Provide the [X, Y] coordinate of the cell's center where the given text is located.  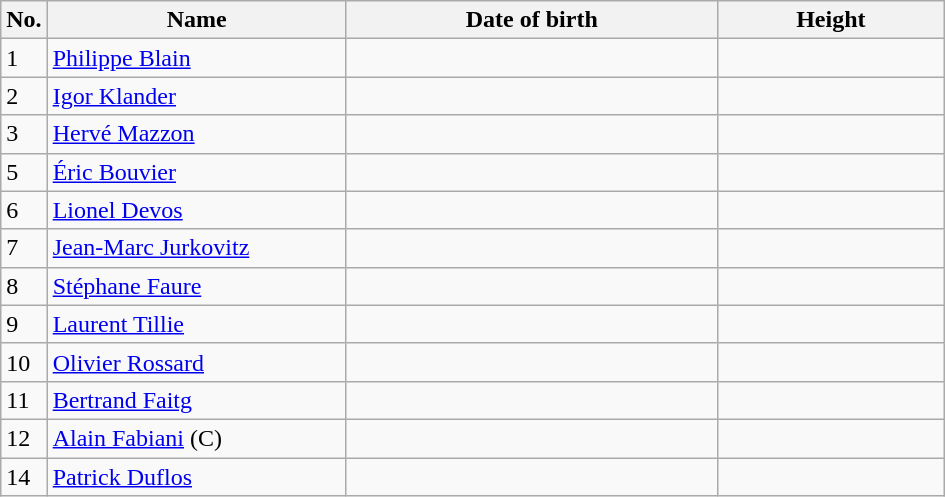
14 [24, 477]
10 [24, 362]
11 [24, 400]
No. [24, 20]
Height [830, 20]
Alain Fabiani (C) [196, 438]
3 [24, 134]
1 [24, 58]
12 [24, 438]
Date of birth [532, 20]
Olivier Rossard [196, 362]
Lionel Devos [196, 210]
Laurent Tillie [196, 324]
8 [24, 286]
5 [24, 172]
2 [24, 96]
Patrick Duflos [196, 477]
9 [24, 324]
Philippe Blain [196, 58]
Name [196, 20]
6 [24, 210]
Stéphane Faure [196, 286]
7 [24, 248]
Bertrand Faitg [196, 400]
Igor Klander [196, 96]
Jean-Marc Jurkovitz [196, 248]
Éric Bouvier [196, 172]
Hervé Mazzon [196, 134]
